Return [x, y] of the center of cell containing provided text 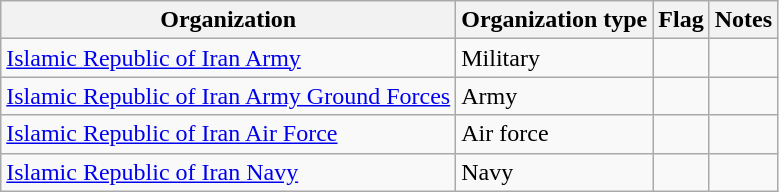
Military [554, 58]
Islamic Republic of Iran Navy [228, 172]
Flag [681, 20]
Islamic Republic of Iran Air Force [228, 134]
Organization type [554, 20]
Islamic Republic of Iran Army Ground Forces [228, 96]
Islamic Republic of Iran Army [228, 58]
Navy [554, 172]
Notes [743, 20]
Army [554, 96]
Air force [554, 134]
Organization [228, 20]
